Provide the [X, Y] coordinate of the cell's center where the given text is located.  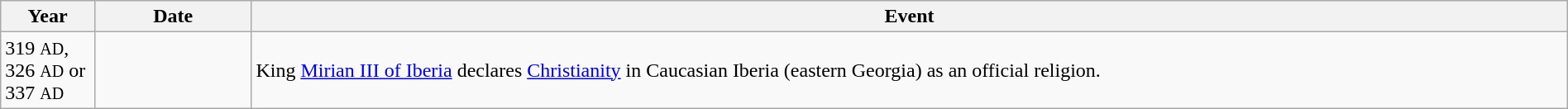
Year [48, 17]
King Mirian III of Iberia declares Christianity in Caucasian Iberia (eastern Georgia) as an official religion. [910, 70]
Date [172, 17]
319 AD, 326 AD or 337 AD [48, 70]
Event [910, 17]
